Capture the cell that displays the provided text and extract its [X, Y] central coordinate. 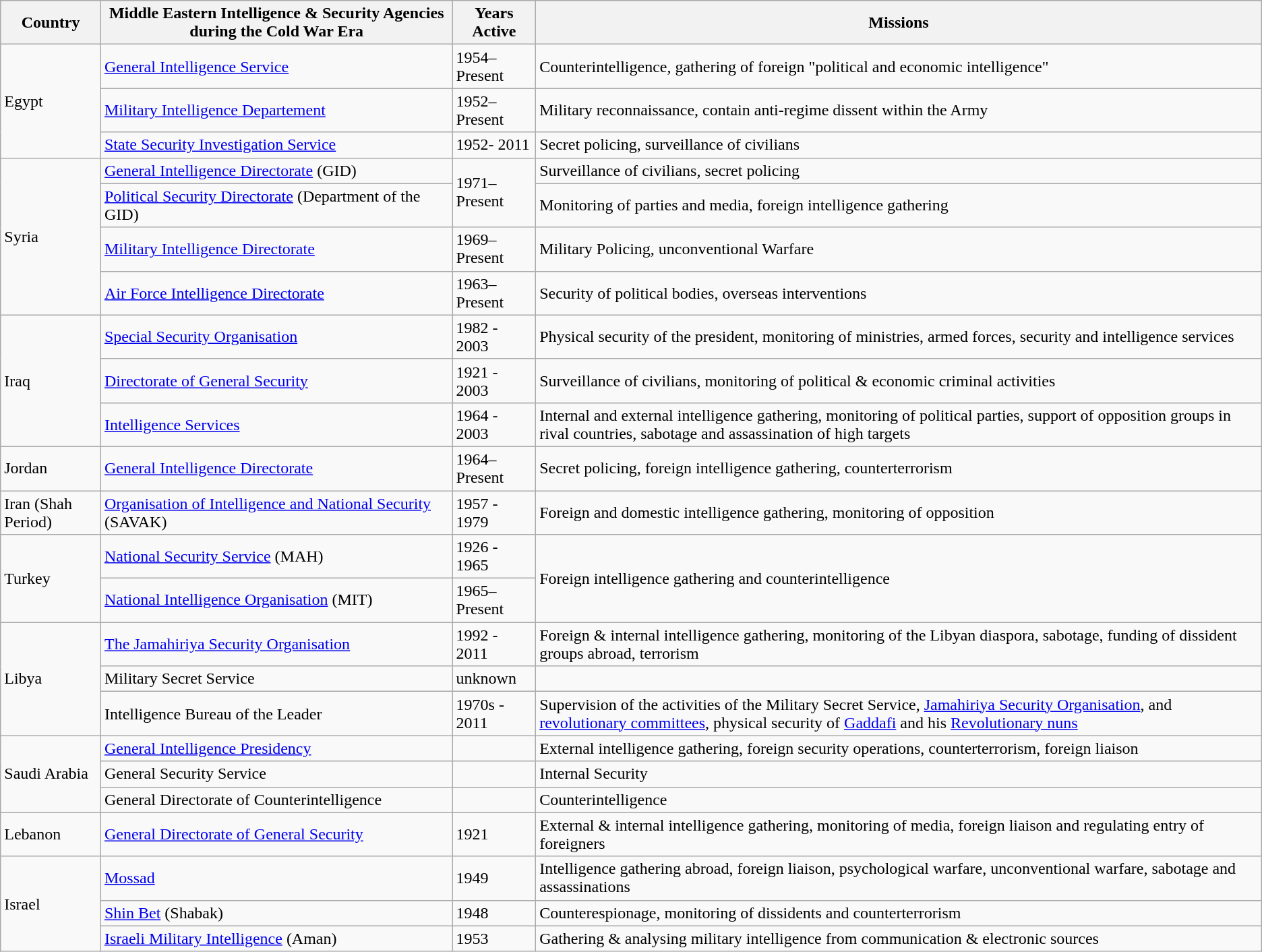
Physical security of the president, monitoring of ministries, armed forces, security and intelligence services [899, 337]
Foreign intelligence gathering and counterintelligence [899, 578]
Missions [899, 23]
National Intelligence Organisation (MIT) [276, 600]
Political Security Directorate (Department of the GID) [276, 205]
1964–Present [494, 468]
Air Force Intelligence Directorate [276, 293]
Military Intelligence Directorate [276, 249]
General Directorate of Counterintelligence [276, 800]
1982 - 2003 [494, 337]
External & internal intelligence gathering, monitoring of media, foreign liaison and regulating entry of foreigners [899, 835]
Mossad [276, 878]
1952–Present [494, 111]
Monitoring of parties and media, foreign intelligence gathering [899, 205]
Intelligence Bureau of the Leader [276, 713]
Military Intelligence Departement [276, 111]
1921 - 2003 [494, 380]
Iran (Shah Period) [51, 512]
Jordan [51, 468]
General Directorate of General Security [276, 835]
Military Policing, unconventional Warfare [899, 249]
Organisation of Intelligence and National Security (SAVAK) [276, 512]
Saudi Arabia [51, 774]
General Intelligence Service [276, 66]
1952- 2011 [494, 145]
Israeli Military Intelligence (Aman) [276, 939]
Gathering & analysing military intelligence from communication & electronic sources [899, 939]
1971–Present [494, 193]
Directorate of General Security [276, 380]
General Intelligence Presidency [276, 748]
External intelligence gathering, foreign security operations, counterterrorism, foreign liaison [899, 748]
Surveillance of civilians, secret policing [899, 171]
Intelligence gathering abroad, foreign liaison, psychological warfare, unconventional warfare, sabotage and assassinations [899, 878]
1992 - 2011 [494, 645]
Lebanon [51, 835]
1926 - 1965 [494, 557]
1963–Present [494, 293]
Internal Security [899, 774]
Security of political bodies, overseas interventions [899, 293]
Surveillance of civilians, monitoring of political & economic criminal activities [899, 380]
Iraq [51, 380]
State Security Investigation Service [276, 145]
Military reconnaissance, contain anti-regime dissent within the Army [899, 111]
Counterintelligence [899, 800]
unknown [494, 679]
Egypt [51, 101]
The Jamahiriya Security Organisation [276, 645]
1970s - 2011 [494, 713]
Special Security Organisation [276, 337]
Israel [51, 903]
1953 [494, 939]
Foreign and domestic intelligence gathering, monitoring of opposition [899, 512]
Military Secret Service [276, 679]
General Security Service [276, 774]
Intelligence Services [276, 425]
1954–Present [494, 66]
1964 - 2003 [494, 425]
Counterespionage, monitoring of dissidents and counterterrorism [899, 913]
General Intelligence Directorate [276, 468]
General Intelligence Directorate (GID) [276, 171]
Secret policing, foreign intelligence gathering, counterterrorism [899, 468]
National Security Service (MAH) [276, 557]
Shin Bet (Shabak) [276, 913]
Country [51, 23]
Years Active [494, 23]
1965–Present [494, 600]
Turkey [51, 578]
Counterintelligence, gathering of foreign "political and economic intelligence" [899, 66]
1948 [494, 913]
1969–Present [494, 249]
Foreign & internal intelligence gathering, monitoring of the Libyan diaspora, sabotage, funding of dissident groups abroad, terrorism [899, 645]
Middle Eastern Intelligence & Security Agencies during the Cold War Era [276, 23]
Libya [51, 679]
Syria [51, 236]
1921 [494, 835]
1949 [494, 878]
Secret policing, surveillance of civilians [899, 145]
1957 - 1979 [494, 512]
